From the cell containing the given text, extract its center point as (X, Y) coordinate. 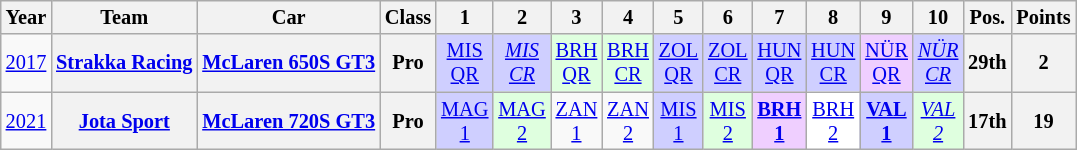
2017 (26, 63)
BRHCR (628, 63)
7 (779, 17)
ZOLCR (728, 63)
Class (408, 17)
1 (464, 17)
BRHQR (577, 63)
9 (886, 17)
ZAN1 (577, 121)
MISCR (522, 63)
BRH1 (779, 121)
VAL1 (886, 121)
ZOLQR (678, 63)
19 (1043, 121)
Points (1043, 17)
Pos. (987, 17)
NÜRCR (938, 63)
5 (678, 17)
HUNCR (833, 63)
ZAN2 (628, 121)
NÜRQR (886, 63)
Car (288, 17)
10 (938, 17)
2021 (26, 121)
BRH2 (833, 121)
8 (833, 17)
4 (628, 17)
Strakka Racing (124, 63)
MISQR (464, 63)
MAG1 (464, 121)
3 (577, 17)
HUNQR (779, 63)
VAL2 (938, 121)
Team (124, 17)
Jota Sport (124, 121)
6 (728, 17)
MIS1 (678, 121)
17th (987, 121)
MAG2 (522, 121)
McLaren 650S GT3 (288, 63)
McLaren 720S GT3 (288, 121)
29th (987, 63)
Year (26, 17)
MIS2 (728, 121)
